Return the [x, y] coordinate for the center point of the cell that contains the specified text.  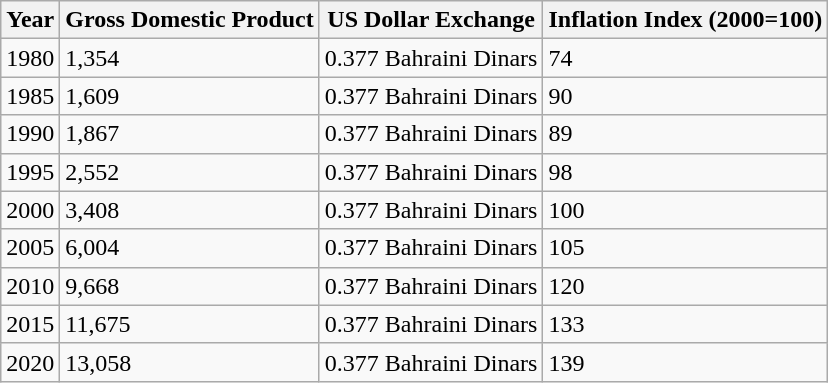
6,004 [190, 248]
9,668 [190, 286]
1990 [30, 134]
2015 [30, 324]
105 [686, 248]
74 [686, 58]
89 [686, 134]
133 [686, 324]
11,675 [190, 324]
1980 [30, 58]
Inflation Index (2000=100) [686, 20]
139 [686, 362]
90 [686, 96]
Gross Domestic Product [190, 20]
2005 [30, 248]
2,552 [190, 172]
1,609 [190, 96]
1,867 [190, 134]
13,058 [190, 362]
100 [686, 210]
2000 [30, 210]
98 [686, 172]
1,354 [190, 58]
US Dollar Exchange [431, 20]
120 [686, 286]
3,408 [190, 210]
Year [30, 20]
2020 [30, 362]
2010 [30, 286]
1995 [30, 172]
1985 [30, 96]
